Pinpoint the cell where the given text exists, returning its [X, Y] midpoint coordinate. 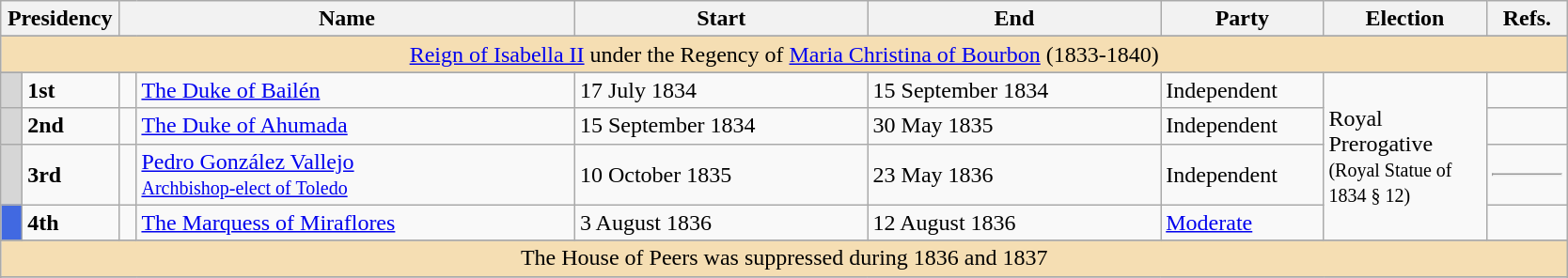
3rd [71, 175]
The Marquess of Miraflores [355, 223]
Start [721, 19]
3 August 1836 [721, 223]
Royal Prerogative (Royal Statue of 1834 § 12) [1404, 156]
End [1014, 19]
23 May 1836 [1014, 175]
Reign of Isabella II under the Regency of Maria Christina of Bourbon (1833-1840) [784, 54]
1st [71, 90]
The House of Peers was suppressed during 1836 and 1837 [784, 258]
10 October 1835 [721, 175]
The Duke of Ahumada [355, 126]
Refs. [1527, 19]
Pedro González VallejoArchbishop-elect of Toledo [355, 175]
Party [1243, 19]
The Duke of Bailén [355, 90]
Presidency [60, 19]
17 July 1834 [721, 90]
12 August 1836 [1014, 223]
Moderate [1243, 223]
2nd [71, 126]
4th [71, 223]
Name [348, 19]
30 May 1835 [1014, 126]
Election [1404, 19]
